Provide the (X, Y) coordinate of the cell's center where the given text is located.  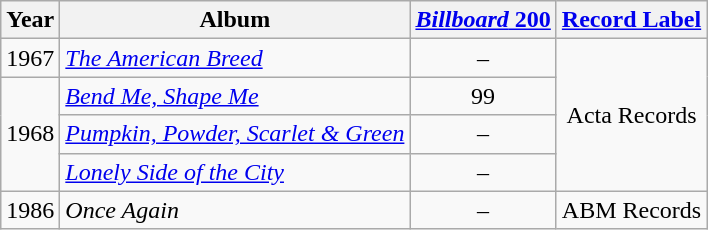
The American Breed (235, 58)
Album (235, 20)
1986 (30, 210)
Year (30, 20)
Bend Me, Shape Me (235, 96)
Billboard 200 (483, 20)
Acta Records (631, 115)
Once Again (235, 210)
Pumpkin, Powder, Scarlet & Green (235, 134)
1968 (30, 134)
Record Label (631, 20)
Lonely Side of the City (235, 172)
99 (483, 96)
ABM Records (631, 210)
1967 (30, 58)
